Pinpoint the cell where the given text exists, returning its (x, y) midpoint coordinate. 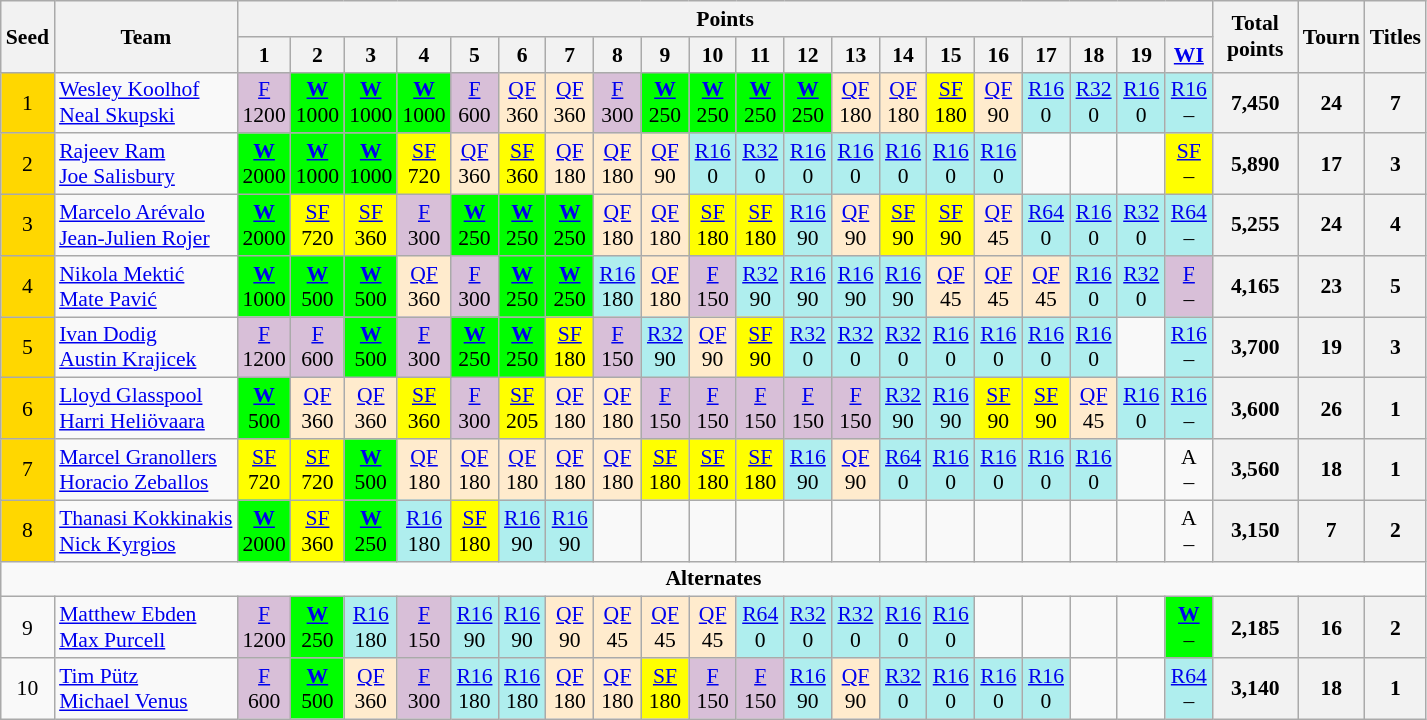
Marcel Granollers Horacio Zeballos (146, 470)
Rajeev Ram Joe Salisbury (146, 164)
Marcelo Arévalo Jean-Julien Rojer (146, 226)
SF205 (522, 408)
Tim Pütz Michael Venus (146, 688)
4,165 (1256, 286)
SF– (1189, 164)
3,700 (1256, 348)
12 (808, 55)
5,255 (1256, 226)
Ivan Dodig Austin Krajicek (146, 348)
Tourn (1332, 36)
F– (1189, 286)
3,150 (1256, 530)
Matthew Ebden Max Purcell (146, 628)
7,450 (1256, 102)
WI (1189, 55)
3,560 (1256, 470)
11 (760, 55)
Totalpoints (1256, 36)
Alternates (714, 579)
26 (1332, 408)
3,600 (1256, 408)
Team (146, 36)
15 (951, 55)
5,890 (1256, 164)
W– (1189, 628)
Wesley Koolhof Neal Skupski (146, 102)
13 (856, 55)
23 (1332, 286)
Thanasi Kokkinakis Nick Kyrgios (146, 530)
Seed (28, 36)
Points (724, 19)
2,185 (1256, 628)
Nikola Mektić Mate Pavić (146, 286)
Lloyd Glasspool Harri Heliövaara (146, 408)
14 (903, 55)
3,140 (1256, 688)
Titles (1396, 36)
